Return the [x, y] coordinate for the center point of the cell that contains the specified text.  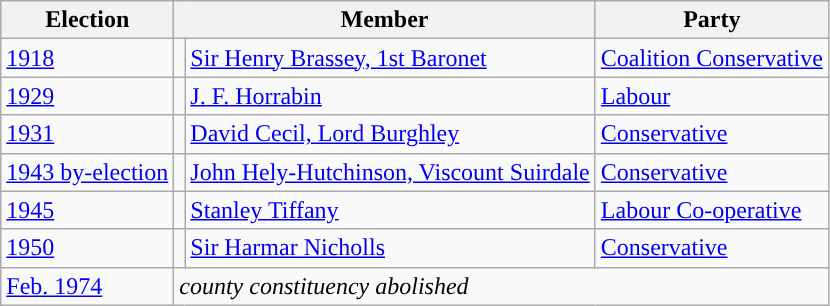
John Hely-Hutchinson, Viscount Suirdale [390, 172]
Party [712, 20]
Labour Co-operative [712, 210]
1943 by-election [88, 172]
J. F. Horrabin [390, 96]
Feb. 1974 [88, 286]
David Cecil, Lord Burghley [390, 134]
Member [385, 20]
1945 [88, 210]
1929 [88, 96]
Election [88, 20]
county constituency abolished [502, 286]
Stanley Tiffany [390, 210]
Sir Harmar Nicholls [390, 248]
1931 [88, 134]
Labour [712, 96]
1950 [88, 248]
1918 [88, 58]
Sir Henry Brassey, 1st Baronet [390, 58]
Coalition Conservative [712, 58]
